For the text-containing cell, return its midpoint in [X, Y] coordinate format. 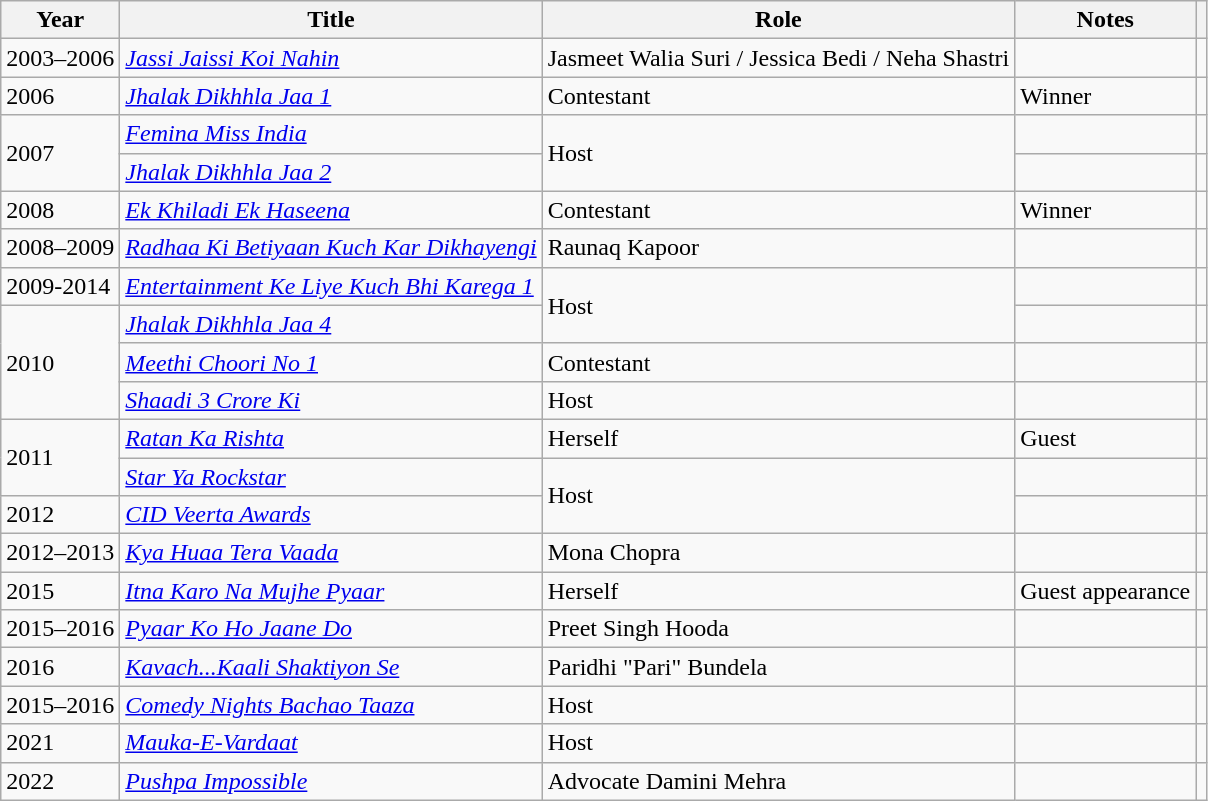
Meethi Choori No 1 [331, 362]
Jhalak Dikhhla Jaa 1 [331, 96]
Ek Khiladi Ek Haseena [331, 210]
2009-2014 [60, 286]
Pyaar Ko Ho Jaane Do [331, 629]
Year [60, 20]
Shaadi 3 Crore Ki [331, 400]
2008–2009 [60, 248]
Jasmeet Walia Suri / Jessica Bedi / Neha Shastri [778, 58]
2012–2013 [60, 553]
Jhalak Dikhhla Jaa 2 [331, 172]
Kavach...Kaali Shaktiyon Se [331, 667]
2022 [60, 781]
Title [331, 20]
Mona Chopra [778, 553]
Paridhi "Pari" Bundela [778, 667]
Mauka-E-Vardaat [331, 743]
Jassi Jaissi Koi Nahin [331, 58]
Pushpa Impossible [331, 781]
2010 [60, 362]
Itna Karo Na Mujhe Pyaar [331, 591]
2016 [60, 667]
Role [778, 20]
Advocate Damini Mehra [778, 781]
2012 [60, 515]
Guest [1106, 438]
Jhalak Dikhhla Jaa 4 [331, 324]
2015 [60, 591]
Entertainment Ke Liye Kuch Bhi Karega 1 [331, 286]
Guest appearance [1106, 591]
2011 [60, 457]
Raunaq Kapoor [778, 248]
Kya Huaa Tera Vaada [331, 553]
2003–2006 [60, 58]
2008 [60, 210]
Femina Miss India [331, 134]
Preet Singh Hooda [778, 629]
Ratan Ka Rishta [331, 438]
Notes [1106, 20]
2007 [60, 153]
Radhaa Ki Betiyaan Kuch Kar Dikhayengi [331, 248]
Comedy Nights Bachao Taaza [331, 705]
2021 [60, 743]
CID Veerta Awards [331, 515]
Star Ya Rockstar [331, 477]
2006 [60, 96]
